Identify which cell holds the provided text, then report its (x, y) central coordinate. 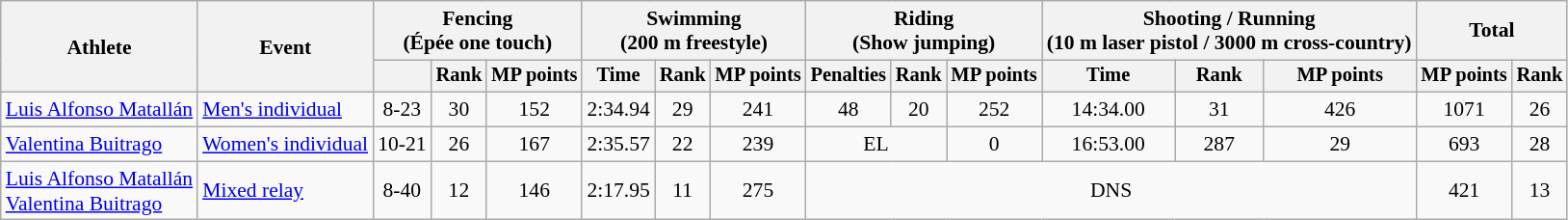
426 (1341, 110)
Valentina Buitrago (99, 145)
287 (1219, 145)
Fencing(Épée one touch) (478, 31)
Shooting / Running(10 m laser pistol / 3000 m cross-country) (1229, 31)
48 (849, 110)
Swimming(200 m freestyle) (693, 31)
11 (683, 191)
14:34.00 (1109, 110)
275 (757, 191)
0 (994, 145)
8-40 (402, 191)
2:17.95 (618, 191)
28 (1540, 145)
Luis Alfonso MatallánValentina Buitrago (99, 191)
30 (459, 110)
1071 (1464, 110)
421 (1464, 191)
Athlete (99, 46)
2:35.57 (618, 145)
239 (757, 145)
Riding(Show jumping) (925, 31)
252 (994, 110)
Mixed relay (285, 191)
22 (683, 145)
Men's individual (285, 110)
167 (534, 145)
12 (459, 191)
693 (1464, 145)
2:34.94 (618, 110)
241 (757, 110)
146 (534, 191)
Total (1493, 31)
16:53.00 (1109, 145)
DNS (1111, 191)
Event (285, 46)
31 (1219, 110)
Penalties (849, 76)
Luis Alfonso Matallán (99, 110)
152 (534, 110)
20 (919, 110)
13 (1540, 191)
EL (876, 145)
Women's individual (285, 145)
8-23 (402, 110)
10-21 (402, 145)
